Capture the cell that displays the provided text and extract its (x, y) central coordinate. 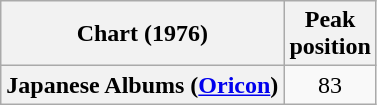
Chart (1976) (142, 34)
83 (330, 85)
Peakposition (330, 34)
Japanese Albums (Oricon) (142, 85)
